Extract the (x, y) coordinate from the center of the cell holding the provided text.  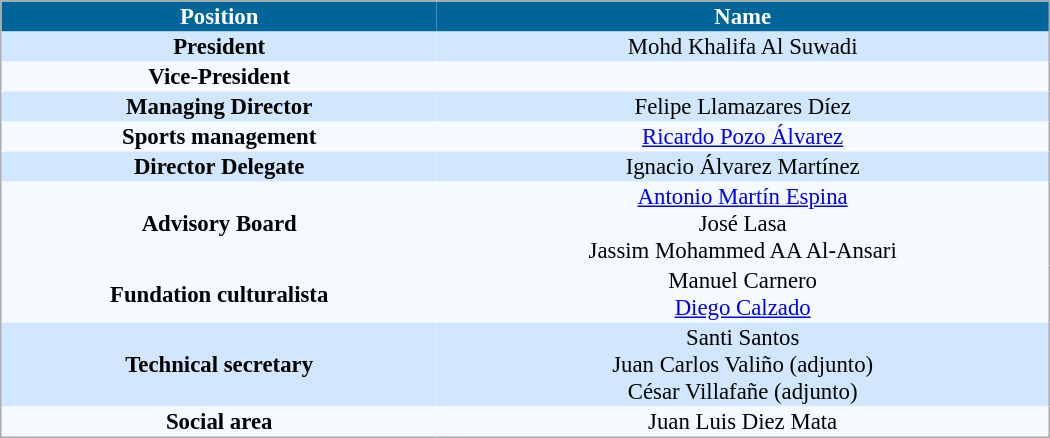
Fundation culturalista (219, 294)
Felipe Llamazares Díez (743, 107)
Ignacio Álvarez Martínez (743, 167)
Position (219, 16)
Juan Luis Diez Mata (743, 422)
Vice-President (219, 77)
Ricardo Pozo Álvarez (743, 137)
Advisory Board (219, 224)
Managing Director (219, 107)
President (219, 47)
Mohd Khalifa Al Suwadi (743, 47)
Santi Santos Juan Carlos Valiño (adjunto) César Villafañe (adjunto) (743, 364)
Name (743, 16)
Social area (219, 422)
Antonio Martín EspinaJosé LasaJassim Mohammed AA Al-Ansari (743, 224)
Director Delegate (219, 167)
Manuel CarneroDiego Calzado (743, 294)
Technical secretary (219, 364)
Sports management (219, 137)
